Detect which cell encompasses the target text, then output its [x, y] center coordinate. 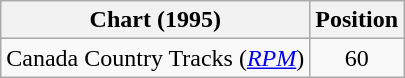
60 [357, 58]
Chart (1995) [156, 20]
Canada Country Tracks (RPM) [156, 58]
Position [357, 20]
